Output the (X, Y) coordinate of the center of the cell containing the given text.  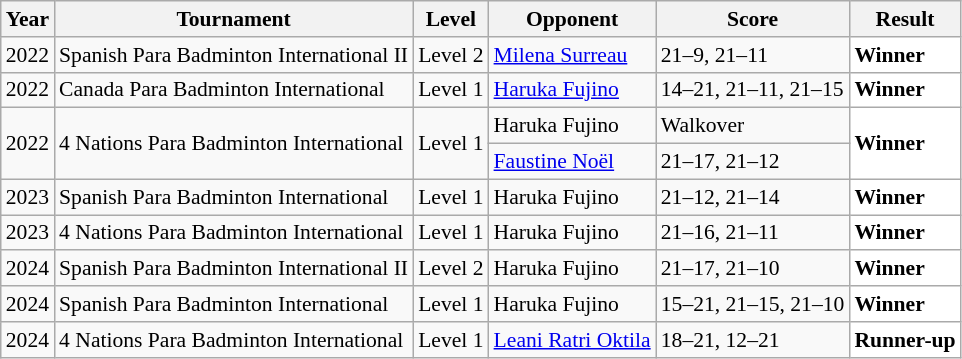
21–16, 21–11 (753, 233)
Milena Surreau (572, 55)
21–17, 21–10 (753, 269)
Level (450, 19)
Result (904, 19)
Walkover (753, 126)
14–21, 21–11, 21–15 (753, 90)
21–9, 21–11 (753, 55)
Year (28, 19)
15–21, 21–15, 21–10 (753, 304)
Score (753, 19)
21–17, 21–12 (753, 162)
21–12, 21–14 (753, 197)
Tournament (234, 19)
Faustine Noël (572, 162)
Canada Para Badminton International (234, 90)
Leani Ratri Oktila (572, 340)
18–21, 12–21 (753, 340)
Opponent (572, 19)
Runner-up (904, 340)
